Return the (X, Y) coordinate for the center point of the cell that contains the specified text.  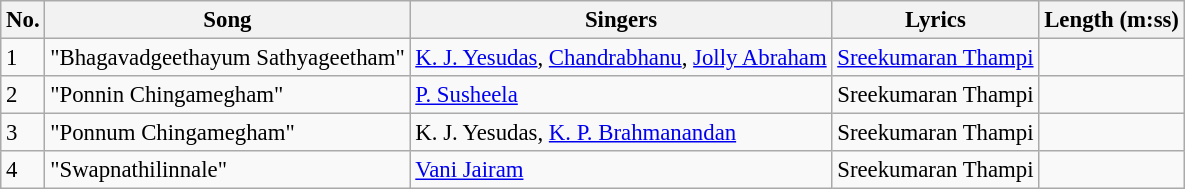
"Ponnin Chingamegham" (228, 95)
K. J. Yesudas, Chandrabhanu, Jolly Abraham (621, 58)
No. (23, 20)
"Bhagavadgeethayum Sathyageetham" (228, 58)
"Ponnum Chingamegham" (228, 133)
Song (228, 20)
"Swapnathilinnale" (228, 170)
4 (23, 170)
Lyrics (936, 20)
Length (m:ss) (1112, 20)
2 (23, 95)
1 (23, 58)
K. J. Yesudas, K. P. Brahmanandan (621, 133)
3 (23, 133)
P. Susheela (621, 95)
Singers (621, 20)
Vani Jairam (621, 170)
